Locate the cell with the specified text and output its [x, y] center coordinate. 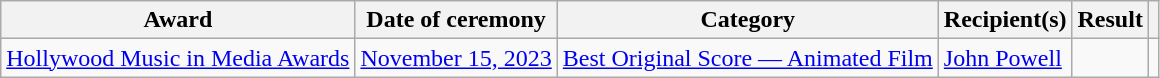
Award [178, 20]
Category [748, 20]
Hollywood Music in Media Awards [178, 58]
Date of ceremony [456, 20]
Best Original Score — Animated Film [748, 58]
John Powell [1005, 58]
Recipient(s) [1005, 20]
Result [1110, 20]
November 15, 2023 [456, 58]
